Pinpoint the cell where the given text exists, returning its [X, Y] midpoint coordinate. 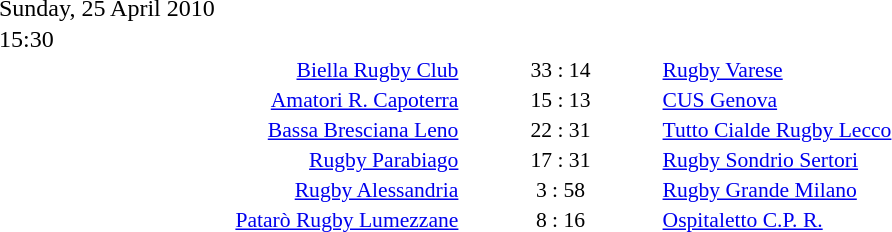
33 : 14 [560, 70]
17 : 31 [560, 160]
3 : 58 [560, 190]
22 : 31 [560, 130]
15 : 13 [560, 100]
